Provide the (x, y) coordinate of the cell's center where the given text is located.  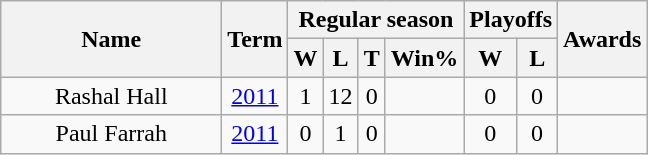
Win% (424, 58)
Name (112, 39)
Rashal Hall (112, 96)
T (372, 58)
Regular season (376, 20)
12 (340, 96)
Term (255, 39)
Awards (602, 39)
Playoffs (511, 20)
Paul Farrah (112, 134)
